Provide the (x, y) coordinate of the cell's center where the given text is located.  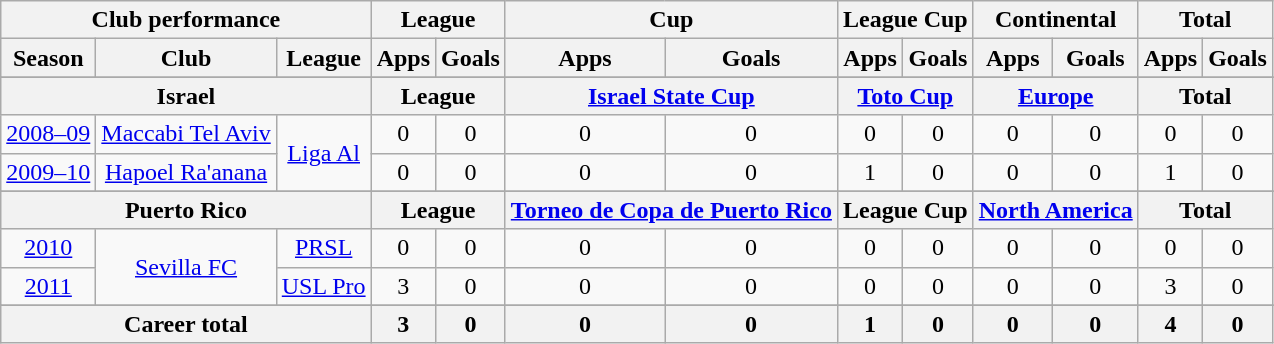
USL Pro (324, 286)
Israel (186, 96)
2011 (48, 286)
Cup (671, 20)
Israel State Cup (671, 96)
Career total (186, 324)
Europe (1056, 96)
Liga Al (324, 153)
Season (48, 58)
Club performance (186, 20)
North America (1056, 210)
PRSL (324, 248)
Torneo de Copa de Puerto Rico (671, 210)
Sevilla FC (186, 267)
2008–09 (48, 134)
Toto Cup (905, 96)
Maccabi Tel Aviv (186, 134)
Puerto Rico (186, 210)
Club (186, 58)
4 (1170, 324)
2009–10 (48, 172)
Hapoel Ra'anana (186, 172)
Continental (1056, 20)
2010 (48, 248)
